Capture the cell that displays the provided text and extract its (X, Y) central coordinate. 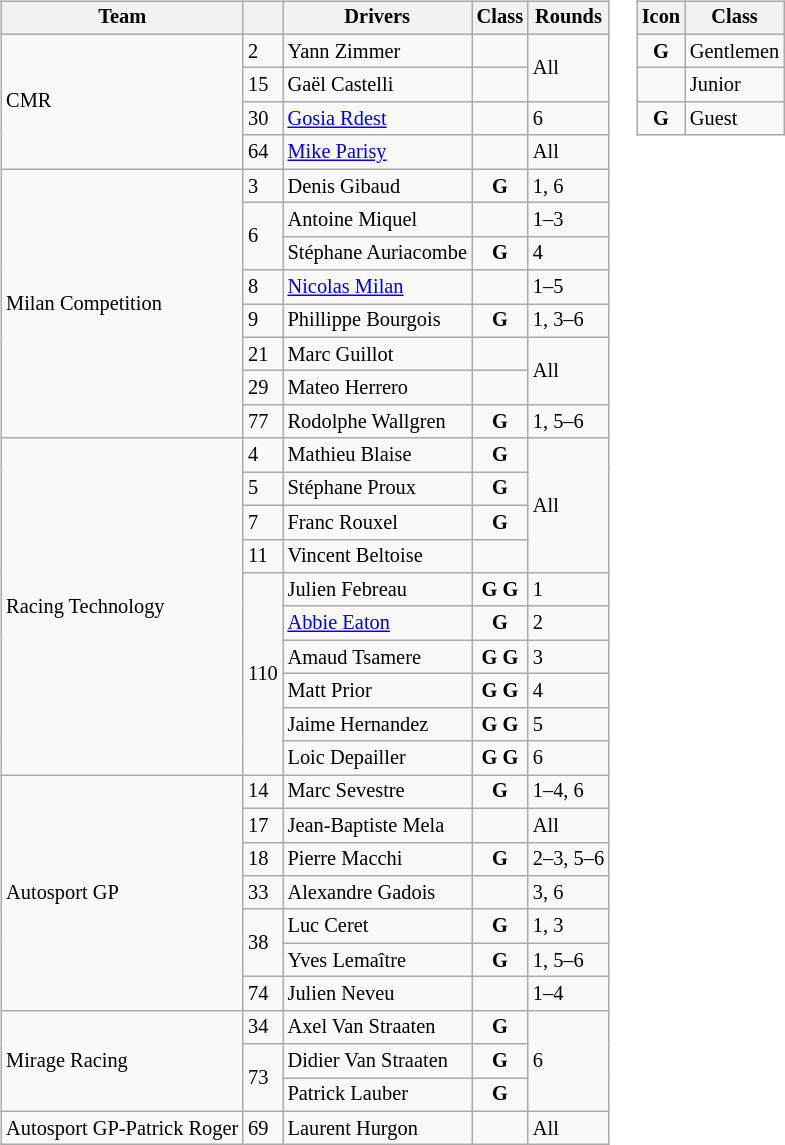
CMR (122, 102)
Loic Depailler (378, 758)
1, 6 (568, 186)
1–4, 6 (568, 792)
Phillippe Bourgois (378, 321)
Stéphane Auriacombe (378, 253)
1, 3–6 (568, 321)
Matt Prior (378, 691)
9 (262, 321)
Luc Ceret (378, 926)
7 (262, 522)
73 (262, 1078)
Icon (661, 18)
Franc Rouxel (378, 522)
Milan Competition (122, 304)
3, 6 (568, 893)
17 (262, 825)
21 (262, 354)
Mathieu Blaise (378, 455)
110 (262, 674)
1, 3 (568, 926)
Nicolas Milan (378, 287)
Mateo Herrero (378, 388)
Gosia Rdest (378, 119)
Denis Gibaud (378, 186)
1–5 (568, 287)
Rounds (568, 18)
Yves Lemaître (378, 960)
74 (262, 994)
Team (122, 18)
1 (568, 590)
33 (262, 893)
Jaime Hernandez (378, 724)
1–4 (568, 994)
Junior (734, 85)
Mirage Racing (122, 1060)
69 (262, 1128)
Amaud Tsamere (378, 657)
Abbie Eaton (378, 623)
Gentlemen (734, 51)
15 (262, 85)
Laurent Hurgon (378, 1128)
Pierre Macchi (378, 859)
Mike Parisy (378, 152)
Drivers (378, 18)
29 (262, 388)
Julien Neveu (378, 994)
8 (262, 287)
Stéphane Proux (378, 489)
Marc Guillot (378, 354)
Marc Sevestre (378, 792)
Antoine Miquel (378, 220)
Autosport GP (122, 893)
11 (262, 556)
Didier Van Straaten (378, 1061)
Rodolphe Wallgren (378, 422)
1–3 (568, 220)
Autosport GP-Patrick Roger (122, 1128)
2–3, 5–6 (568, 859)
Axel Van Straaten (378, 1027)
18 (262, 859)
Jean-Baptiste Mela (378, 825)
Guest (734, 119)
Julien Febreau (378, 590)
Vincent Beltoise (378, 556)
Patrick Lauber (378, 1095)
14 (262, 792)
Gaël Castelli (378, 85)
64 (262, 152)
30 (262, 119)
Alexandre Gadois (378, 893)
Racing Technology (122, 606)
Yann Zimmer (378, 51)
77 (262, 422)
34 (262, 1027)
38 (262, 942)
